Provide the (x, y) coordinate of the cell's center where the given text is located.  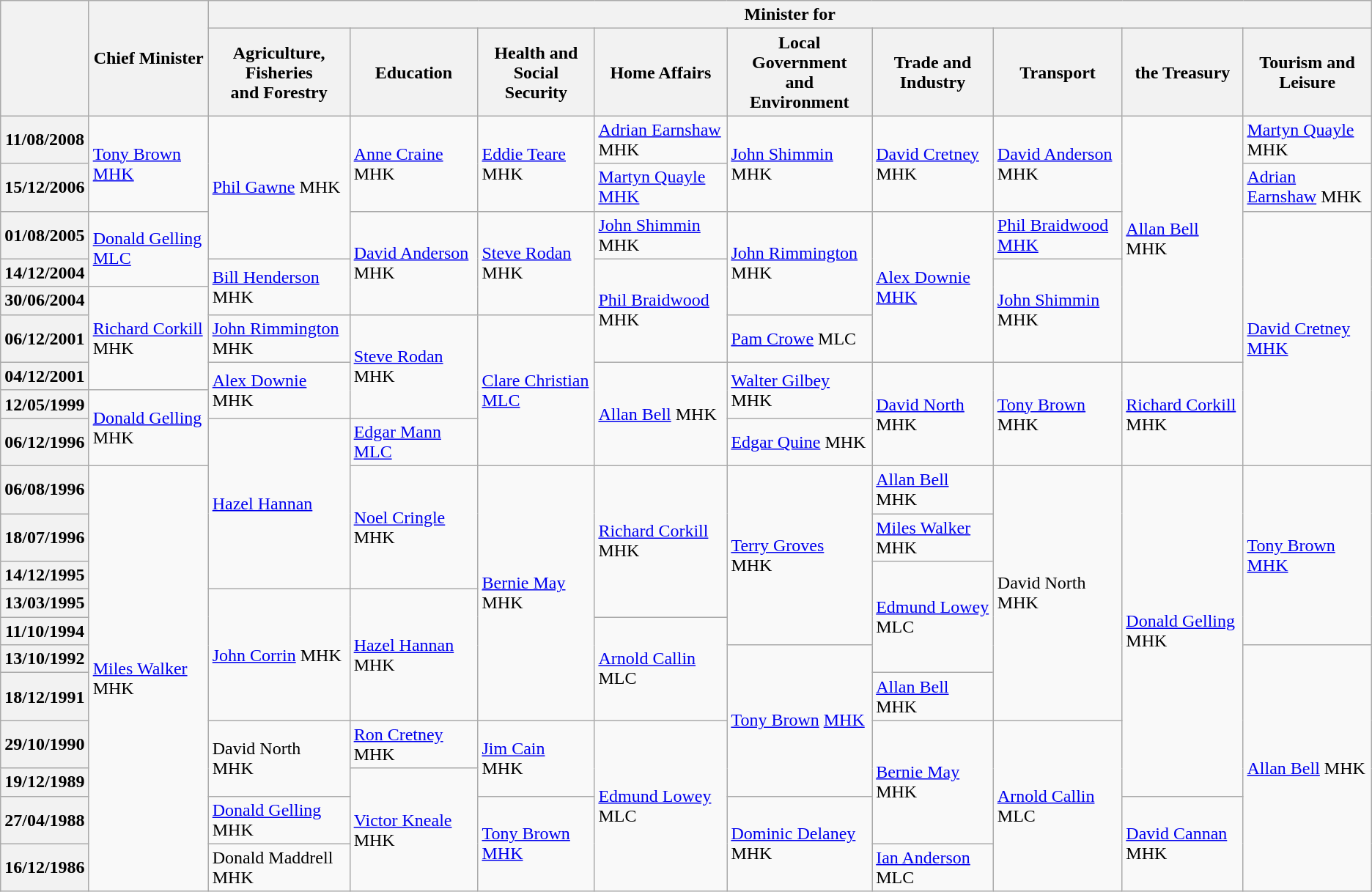
Donald Maddrell MHK (279, 868)
Hazel Hannan MHK (413, 655)
Trade andIndustry (933, 72)
15/12/2006 (45, 188)
11/08/2008 (45, 139)
Walter Gilbey MHK (800, 390)
LocalGovernmentandEnvironment (800, 72)
Edgar Mann MLC (413, 441)
06/08/1996 (45, 490)
Pam Crowe MLC (800, 339)
14/12/1995 (45, 575)
29/10/1990 (45, 745)
Edgar Quine MHK (800, 441)
11/10/1994 (45, 631)
Home Affairs (661, 72)
Jim Cain MHK (536, 758)
Education (413, 72)
Hazel Hannan (279, 503)
Victor Kneale MHK (413, 830)
Minister for (790, 15)
Ron Cretney MHK (413, 745)
01/08/2005 (45, 235)
Clare Christian MLC (536, 390)
06/12/2001 (45, 339)
30/06/2004 (45, 301)
Transport (1058, 72)
13/10/1992 (45, 659)
Noel Cringle MHK (413, 527)
Health andSocialSecurity (536, 72)
Eddie Teare MHK (536, 163)
14/12/2004 (45, 273)
Dominic Delaney MHK (800, 844)
04/12/2001 (45, 376)
Phil Gawne MHK (279, 188)
13/03/1995 (45, 603)
Tourism andLeisure (1308, 72)
16/12/1986 (45, 868)
the Treasury (1183, 72)
19/12/1989 (45, 782)
12/05/1999 (45, 404)
Donald Gelling MLC (148, 249)
Anne Craine MHK (413, 163)
John Corrin MHK (279, 655)
Chief Minister (148, 59)
Agriculture,Fisheriesand Forestry (279, 72)
27/04/1988 (45, 819)
06/12/1996 (45, 441)
18/12/1991 (45, 696)
Terry Groves MHK (800, 555)
Bill Henderson MHK (279, 287)
Ian Anderson MLC (933, 868)
David Cannan MHK (1183, 844)
18/07/1996 (45, 537)
